Detect which cell encompasses the target text, then output its [X, Y] center coordinate. 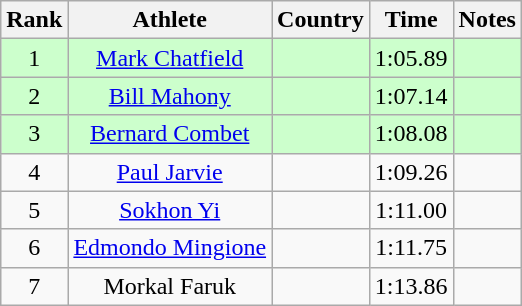
1:11.00 [411, 210]
Sokhon Yi [170, 210]
6 [34, 248]
5 [34, 210]
Country [321, 20]
1 [34, 58]
1:09.26 [411, 172]
Time [411, 20]
1:05.89 [411, 58]
Paul Jarvie [170, 172]
Athlete [170, 20]
Mark Chatfield [170, 58]
1:11.75 [411, 248]
Bernard Combet [170, 134]
4 [34, 172]
Morkal Faruk [170, 286]
Rank [34, 20]
7 [34, 286]
2 [34, 96]
3 [34, 134]
Notes [487, 20]
1:07.14 [411, 96]
1:08.08 [411, 134]
Bill Mahony [170, 96]
1:13.86 [411, 286]
Edmondo Mingione [170, 248]
